Search for the cell housing the specified text and yield its (x, y) center coordinate. 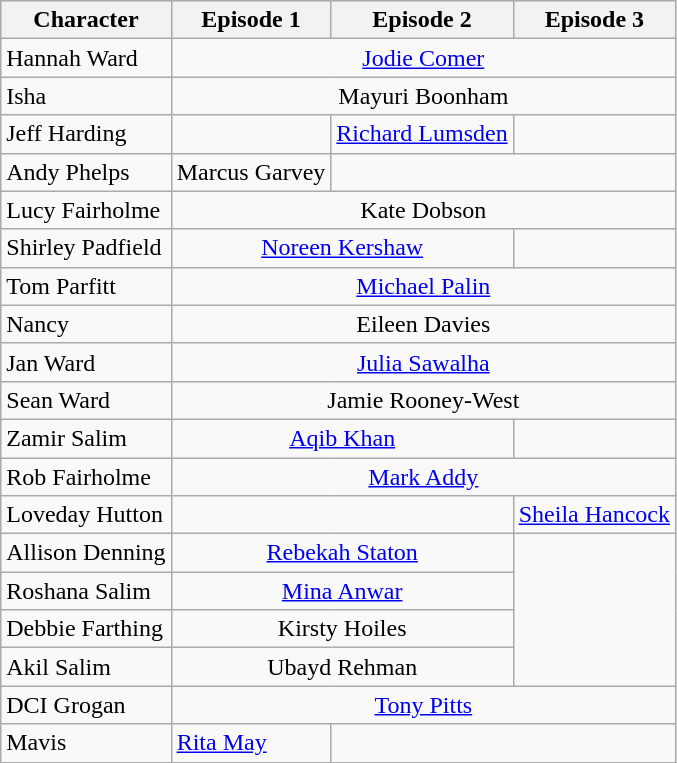
Episode 2 (422, 20)
Hannah Ward (86, 58)
DCI Grogan (86, 705)
Character (86, 20)
Kate Dobson (423, 210)
Roshana Salim (86, 591)
Ubayd Rehman (342, 667)
Marcus Garvey (251, 172)
Rebekah Staton (342, 553)
Richard Lumsden (422, 134)
Akil Salim (86, 667)
Rob Fairholme (86, 477)
Allison Denning (86, 553)
Zamir Salim (86, 438)
Isha (86, 96)
Eileen Davies (423, 324)
Shirley Padfield (86, 248)
Tony Pitts (423, 705)
Debbie Farthing (86, 629)
Episode 3 (594, 20)
Jan Ward (86, 362)
Nancy (86, 324)
Mark Addy (423, 477)
Noreen Kershaw (342, 248)
Jamie Rooney-West (423, 400)
Mavis (86, 743)
Lucy Fairholme (86, 210)
Jeff Harding (86, 134)
Sheila Hancock (594, 515)
Kirsty Hoiles (342, 629)
Rita May (251, 743)
Julia Sawalha (423, 362)
Mina Anwar (342, 591)
Jodie Comer (423, 58)
Andy Phelps (86, 172)
Episode 1 (251, 20)
Loveday Hutton (86, 515)
Mayuri Boonham (423, 96)
Aqib Khan (342, 438)
Tom Parfitt (86, 286)
Sean Ward (86, 400)
Michael Palin (423, 286)
